From the cell containing the given text, extract its center point as (X, Y) coordinate. 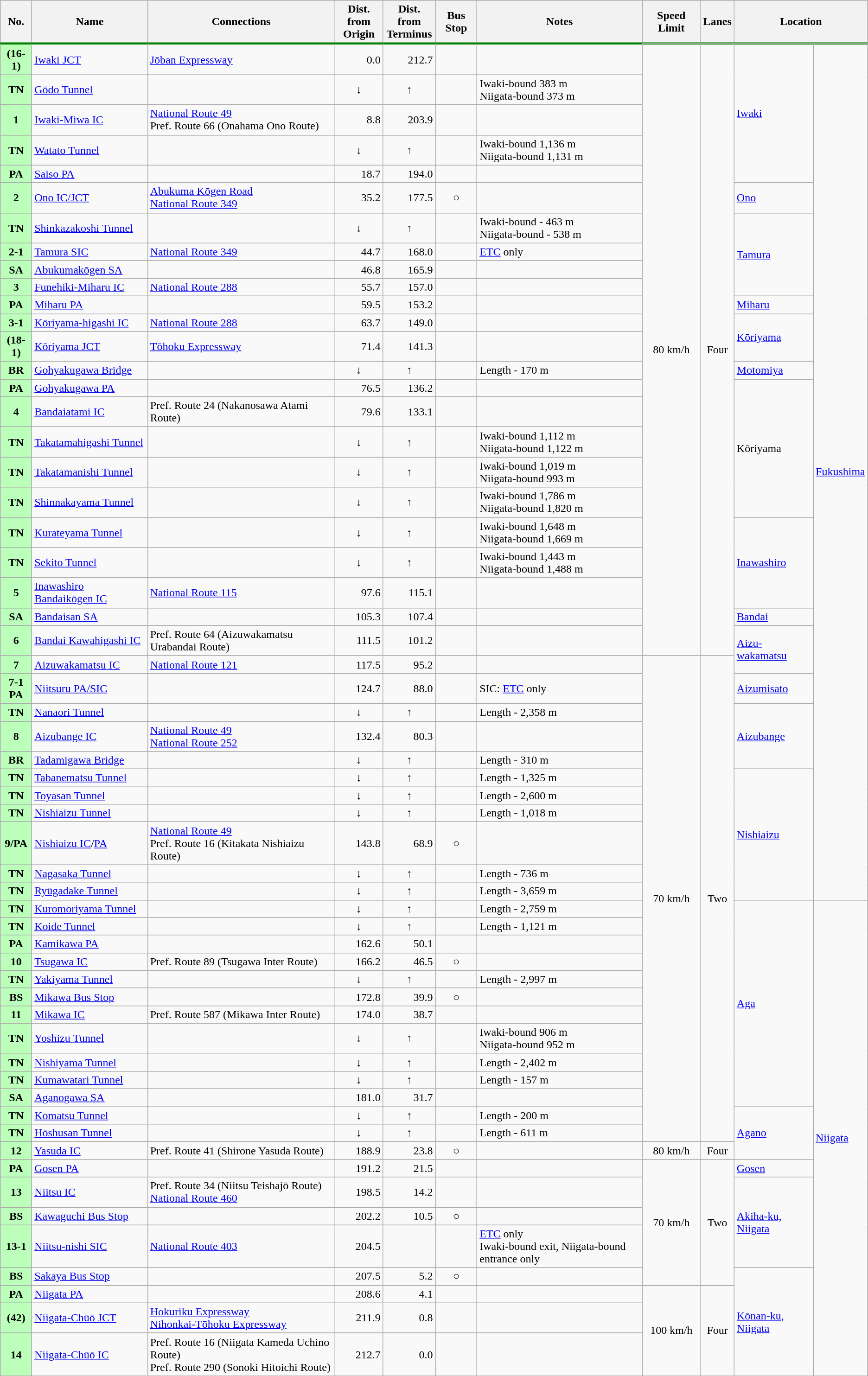
Yasuda IC (90, 1151)
100 km/h (671, 1331)
Kōriyama-higashi IC (90, 322)
Length - 3,659 m (560, 891)
Yoshizu Tunnel (90, 1038)
Nishiaizu IC/PA (90, 843)
Hōshusan Tunnel (90, 1133)
7-1PA (16, 688)
Mikawa IC (90, 1014)
211.9 (359, 1318)
88.0 (409, 688)
National Route 49 National Route 252 (241, 736)
Nagasaka Tunnel (90, 873)
Niitsu IC (90, 1192)
46.5 (409, 962)
Speed Limit (671, 22)
133.1 (409, 412)
Length - 611 m (560, 1133)
Tadamigawa Bridge (90, 760)
Kurateyama Tunnel (90, 532)
ETC onlyIwaki-bound exit, Niigata-bound entrance only (560, 1246)
194.0 (409, 174)
Niigata-Chūō IC (90, 1354)
Pref. Route 41 (Shirone Yasuda Route) (241, 1151)
Watato Tunnel (90, 150)
177.5 (409, 197)
107.4 (409, 617)
Iwaki-bound 1,786 mNiigata-bound 1,820 m (560, 503)
9/PA (16, 843)
10 (16, 962)
76.5 (359, 388)
Gohyakugawa PA (90, 388)
Kumawatari Tunnel (90, 1080)
5 (16, 592)
Hokuriku Expressway Nihonkai-Tōhoku Expressway (241, 1318)
Mikawa Bus Stop (90, 997)
6 (16, 641)
Fukushima (841, 472)
Inawashiro (773, 563)
Gosen (773, 1168)
Kōriyama JCT (90, 347)
Connections (241, 22)
Pref. Route 16 (Niigata Kameda Uchino Route)Pref. Route 290 (Sonoki Hitoichi Route) (241, 1354)
11 (16, 1014)
Toyasan Tunnel (90, 796)
Abukuma Kōgen Road National Route 349 (241, 197)
Miharu (773, 305)
8 (16, 736)
Takatamanishi Tunnel (90, 472)
124.7 (359, 688)
172.8 (359, 997)
No. (16, 22)
Iwaki-bound 1,443 mNiigata-bound 1,488 m (560, 563)
Bus Stop (456, 22)
Iwaki-bound 1,136 mNiigata-bound 1,131 m (560, 150)
Motomiya (773, 370)
Saiso PA (90, 174)
Iwaki (773, 113)
National Route 115 (241, 592)
Ono IC/JCT (90, 197)
Ono (773, 197)
Iwaki-bound 1,019 mNiigata-bound 993 m (560, 472)
Tamura (773, 254)
181.0 (359, 1098)
Iwaki-bound 383 mNiigata-bound 373 m (560, 90)
80.3 (409, 736)
165.9 (409, 269)
7 (16, 664)
Length - 2,759 m (560, 909)
95.2 (409, 664)
Komatsu Tunnel (90, 1115)
Dist. fromOrigin (359, 22)
Bandai Kawahigashi IC (90, 641)
Length - 310 m (560, 760)
Length - 170 m (560, 370)
Pref. Route 89 (Tsugawa Inter Route) (241, 962)
Tsugawa IC (90, 962)
4 (16, 412)
50.1 (409, 944)
ETC only (560, 252)
Length - 736 m (560, 873)
National Route 121 (241, 664)
Location (801, 22)
Niigata (841, 1138)
Nishiyama Tunnel (90, 1062)
Pref. Route 64 (Aizuwakamatsu Urabandai Route) (241, 641)
Aga (773, 1003)
46.8 (359, 269)
21.5 (409, 1168)
Aizubange (773, 736)
136.2 (409, 388)
Kuromoriyama Tunnel (90, 909)
202.2 (359, 1216)
111.5 (359, 641)
Pref. Route 587 (Mikawa Inter Route) (241, 1014)
Koide Tunnel (90, 926)
Shinkazakoshi Tunnel (90, 228)
68.9 (409, 843)
166.2 (359, 962)
Length - 1,325 m (560, 778)
Length - 2,402 m (560, 1062)
Ryūgadake Tunnel (90, 891)
Niitsu-nishi SIC (90, 1246)
117.5 (359, 664)
23.8 (409, 1151)
Shinnakayama Tunnel (90, 503)
132.4 (359, 736)
Akiha-ku, Niigata (773, 1222)
(42) (16, 1318)
12 (16, 1151)
National Route 49Pref. Route 16 (Kitakata Nishiaizu Route) (241, 843)
168.0 (409, 252)
174.0 (359, 1014)
105.3 (359, 617)
Niigata PA (90, 1294)
Bandaisan SA (90, 617)
4.1 (409, 1294)
Length - 2,997 m (560, 979)
8.8 (359, 120)
14 (16, 1354)
Sakaya Bus Stop (90, 1276)
97.6 (359, 592)
143.8 (359, 843)
Aizu-wakamatsu (773, 649)
Name (90, 22)
Sekito Tunnel (90, 563)
Kōnan-ku, Niigata (773, 1321)
Tōhoku Expressway (241, 347)
Abukumakōgen SA (90, 269)
Funehiki-Miharu IC (90, 287)
Tabanematsu Tunnel (90, 778)
18.7 (359, 174)
Gōdo Tunnel (90, 90)
162.6 (359, 944)
3-1 (16, 322)
Pref. Route 24 (Nakanosawa Atami Route) (241, 412)
Length - 1,018 m (560, 813)
National Route 349 (241, 252)
203.9 (409, 120)
13 (16, 1192)
Nishiaizu (773, 835)
157.0 (409, 287)
Takatamahigashi Tunnel (90, 442)
Jōban Expressway (241, 59)
44.7 (359, 252)
Miharu PA (90, 305)
149.0 (409, 322)
Iwaki-bound 1,112 mNiigata-bound 1,122 m (560, 442)
Nishiaizu Tunnel (90, 813)
35.2 (359, 197)
208.6 (359, 1294)
Length - 2,358 m (560, 712)
Niitsuru PA/SIC (90, 688)
SIC: ETC only (560, 688)
Length - 1,121 m (560, 926)
(16-1) (16, 59)
Lanes (717, 22)
55.7 (359, 287)
Length - 2,600 m (560, 796)
198.5 (359, 1192)
188.9 (359, 1151)
(18-1) (16, 347)
204.5 (359, 1246)
Iwaki-bound 906 mNiigata-bound 952 m (560, 1038)
Length - 200 m (560, 1115)
31.7 (409, 1098)
Nanaori Tunnel (90, 712)
Iwaki-bound - 463 mNiigata-bound - 538 m (560, 228)
Bandaiatami IC (90, 412)
38.7 (409, 1014)
Dist. fromTerminus (409, 22)
71.4 (359, 347)
0.8 (409, 1318)
Length - 157 m (560, 1080)
National Route 49Pref. Route 66 (Onahama Ono Route) (241, 120)
National Route 403 (241, 1246)
39.9 (409, 997)
Iwaki-Miwa IC (90, 120)
207.5 (359, 1276)
Agano (773, 1133)
14.2 (409, 1192)
Gosen PA (90, 1168)
Inawashiro Bandaikōgen IC (90, 592)
5.2 (409, 1276)
Iwaki JCT (90, 59)
3 (16, 287)
191.2 (359, 1168)
2-1 (16, 252)
10.5 (409, 1216)
79.6 (359, 412)
Tamura SIC (90, 252)
Niigata-Chūō JCT (90, 1318)
Kawaguchi Bus Stop (90, 1216)
115.1 (409, 592)
13-1 (16, 1246)
Gohyakugawa Bridge (90, 370)
Aganogawa SA (90, 1098)
59.5 (359, 305)
141.3 (409, 347)
153.2 (409, 305)
Aizumisato (773, 688)
101.2 (409, 641)
1 (16, 120)
Pref. Route 34 (Niitsu Teishajō Route) National Route 460 (241, 1192)
63.7 (359, 322)
Yakiyama Tunnel (90, 979)
Aizuwakamatsu IC (90, 664)
Notes (560, 22)
Kamikawa PA (90, 944)
Iwaki-bound 1,648 mNiigata-bound 1,669 m (560, 532)
2 (16, 197)
Bandai (773, 617)
Aizubange IC (90, 736)
